Pinpoint the cell where the given text exists, returning its [x, y] midpoint coordinate. 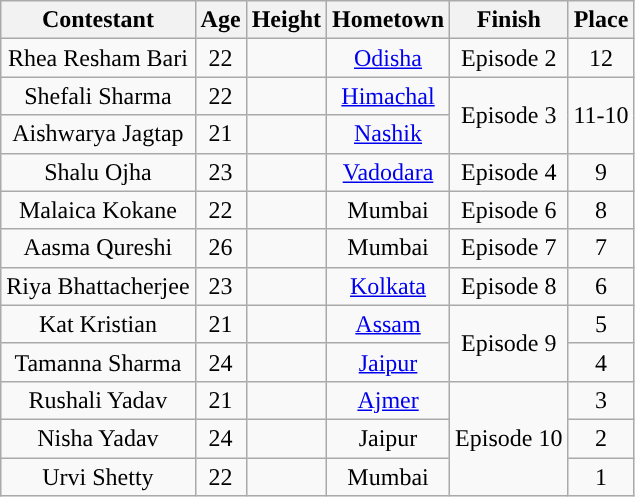
Aishwarya Jagtap [98, 134]
5 [601, 324]
Ajmer [388, 400]
Finish [509, 20]
7 [601, 248]
Episode 4 [509, 172]
Riya Bhattacherjee [98, 286]
Height [286, 20]
1 [601, 477]
Place [601, 20]
Aasma Qureshi [98, 248]
Kat Kristian [98, 324]
Shalu Ojha [98, 172]
Assam [388, 324]
Kolkata [388, 286]
Episode 7 [509, 248]
12 [601, 58]
Nashik [388, 134]
3 [601, 400]
9 [601, 172]
Malaica Kokane [98, 210]
Episode 9 [509, 343]
Contestant [98, 20]
Himachal [388, 96]
Shefali Sharma [98, 96]
Tamanna Sharma [98, 362]
4 [601, 362]
Vadodara [388, 172]
Hometown [388, 20]
Nisha Yadav [98, 438]
26 [220, 248]
Rhea Resham Bari [98, 58]
Odisha [388, 58]
Episode 10 [509, 438]
11-10 [601, 115]
Episode 3 [509, 115]
Episode 8 [509, 286]
6 [601, 286]
Episode 2 [509, 58]
2 [601, 438]
8 [601, 210]
Age [220, 20]
Rushali Yadav [98, 400]
Episode 6 [509, 210]
Urvi Shetty [98, 477]
